Return the (X, Y) coordinate for the center point of the cell that contains the specified text.  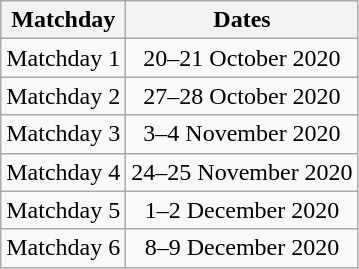
Matchday 4 (64, 172)
1–2 December 2020 (242, 210)
27–28 October 2020 (242, 96)
20–21 October 2020 (242, 58)
Matchday 3 (64, 134)
Matchday 6 (64, 248)
Matchday (64, 20)
3–4 November 2020 (242, 134)
Matchday 5 (64, 210)
8–9 December 2020 (242, 248)
Matchday 2 (64, 96)
24–25 November 2020 (242, 172)
Matchday 1 (64, 58)
Dates (242, 20)
